Pinpoint the cell where the given text exists, returning its (x, y) midpoint coordinate. 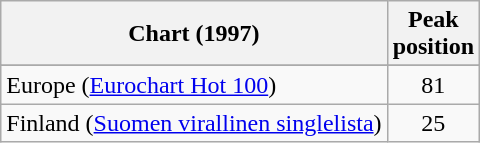
Finland (Suomen virallinen singlelista) (194, 123)
81 (433, 85)
25 (433, 123)
Peakposition (433, 34)
Europe (Eurochart Hot 100) (194, 85)
Chart (1997) (194, 34)
